Search for the cell housing the specified text and yield its [x, y] center coordinate. 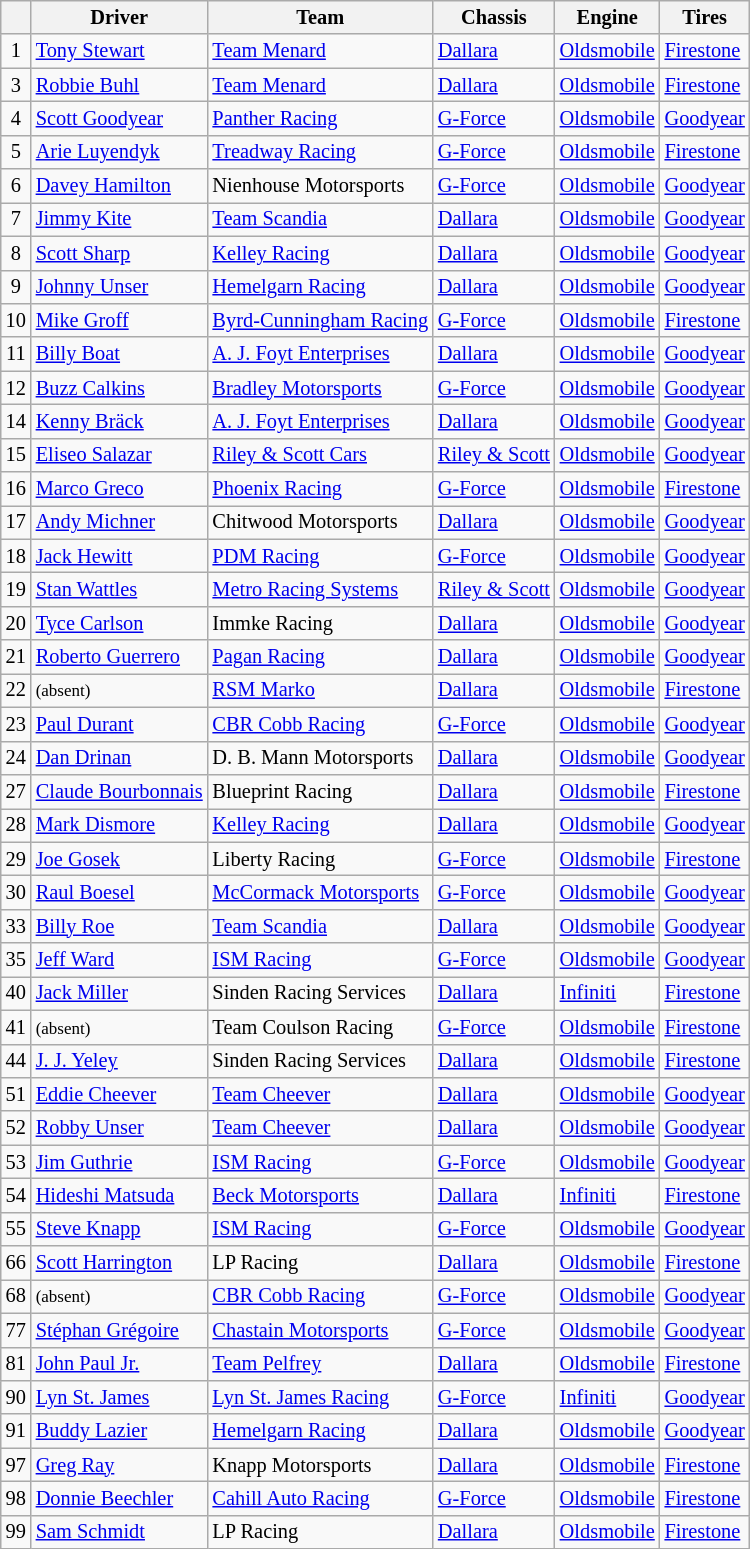
Scott Goodyear [120, 118]
11 [16, 354]
16 [16, 489]
98 [16, 1498]
14 [16, 421]
Sam Schmidt [120, 1532]
Jeff Ward [120, 960]
Metro Racing Systems [320, 589]
81 [16, 1364]
Stéphan Grégoire [120, 1330]
35 [16, 960]
Lyn St. James Racing [320, 1397]
52 [16, 1128]
Joe Gosek [120, 859]
Tires [705, 17]
68 [16, 1296]
Johnny Unser [120, 287]
Buddy Lazier [120, 1431]
17 [16, 522]
Arie Luyendyk [120, 152]
John Paul Jr. [120, 1364]
18 [16, 556]
97 [16, 1465]
McCormack Motorsports [320, 892]
Jack Miller [120, 993]
PDM Racing [320, 556]
6 [16, 186]
Stan Wattles [120, 589]
66 [16, 1263]
RSM Marko [320, 690]
Donnie Beechler [120, 1498]
Claude Bourbonnais [120, 791]
90 [16, 1397]
D. B. Mann Motorsports [320, 758]
Davey Hamilton [120, 186]
Mike Groff [120, 320]
9 [16, 287]
Jimmy Kite [120, 219]
Blueprint Racing [320, 791]
Team Coulson Racing [320, 1027]
Greg Ray [120, 1465]
Jack Hewitt [120, 556]
Robbie Buhl [120, 85]
22 [16, 690]
54 [16, 1195]
Jim Guthrie [120, 1162]
99 [16, 1532]
41 [16, 1027]
27 [16, 791]
Buzz Calkins [120, 388]
12 [16, 388]
1 [16, 51]
Steve Knapp [120, 1229]
Panther Racing [320, 118]
Team [320, 17]
Chitwood Motorsports [320, 522]
Driver [120, 17]
Immke Racing [320, 623]
Nienhouse Motorsports [320, 186]
Riley & Scott Cars [320, 455]
28 [16, 825]
Phoenix Racing [320, 489]
Cahill Auto Racing [320, 1498]
29 [16, 859]
Bradley Motorsports [320, 388]
Tyce Carlson [120, 623]
Knapp Motorsports [320, 1465]
Robby Unser [120, 1128]
Team Pelfrey [320, 1364]
3 [16, 85]
Eddie Cheever [120, 1094]
Billy Roe [120, 926]
Engine [608, 17]
Kenny Bräck [120, 421]
19 [16, 589]
Marco Greco [120, 489]
Lyn St. James [120, 1397]
Hideshi Matsuda [120, 1195]
Mark Dismore [120, 825]
Raul Boesel [120, 892]
51 [16, 1094]
55 [16, 1229]
Treadway Racing [320, 152]
77 [16, 1330]
Dan Drinan [120, 758]
21 [16, 657]
J. J. Yeley [120, 1061]
15 [16, 455]
Chassis [494, 17]
Scott Harrington [120, 1263]
Scott Sharp [120, 253]
30 [16, 892]
Byrd-Cunningham Racing [320, 320]
24 [16, 758]
Chastain Motorsports [320, 1330]
33 [16, 926]
44 [16, 1061]
8 [16, 253]
5 [16, 152]
Eliseo Salazar [120, 455]
Liberty Racing [320, 859]
10 [16, 320]
Billy Boat [120, 354]
23 [16, 724]
Pagan Racing [320, 657]
Beck Motorsports [320, 1195]
Andy Michner [120, 522]
Roberto Guerrero [120, 657]
Tony Stewart [120, 51]
40 [16, 993]
53 [16, 1162]
7 [16, 219]
Paul Durant [120, 724]
20 [16, 623]
4 [16, 118]
91 [16, 1431]
